Extract the (X, Y) coordinate from the center of the cell holding the provided text.  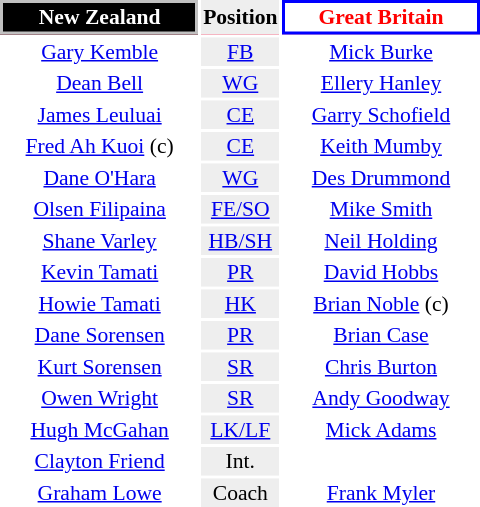
Coach (240, 492)
Mike Smith (381, 209)
New Zealand (100, 17)
FB (240, 52)
Frank Myler (381, 492)
Neil Holding (381, 240)
HB/SH (240, 240)
Ellery Hanley (381, 83)
Graham Lowe (100, 492)
FE/SO (240, 209)
Fred Ah Kuoi (c) (100, 146)
HK (240, 304)
Olsen Filipaina (100, 209)
Dane Sorensen (100, 335)
Mick Adams (381, 430)
Chris Burton (381, 366)
Clayton Friend (100, 461)
Garry Schofield (381, 114)
Hugh McGahan (100, 430)
Brian Noble (c) (381, 304)
Des Drummond (381, 178)
Kevin Tamati (100, 272)
Andy Goodway (381, 398)
LK/LF (240, 430)
Owen Wright (100, 398)
Mick Burke (381, 52)
Dane O'Hara (100, 178)
Int. (240, 461)
Dean Bell (100, 83)
Brian Case (381, 335)
Keith Mumby (381, 146)
Howie Tamati (100, 304)
Kurt Sorensen (100, 366)
James Leuluai (100, 114)
David Hobbs (381, 272)
Position (240, 17)
Gary Kemble (100, 52)
Shane Varley (100, 240)
Great Britain (381, 17)
